Locate the cell with the specified text and output its (x, y) center coordinate. 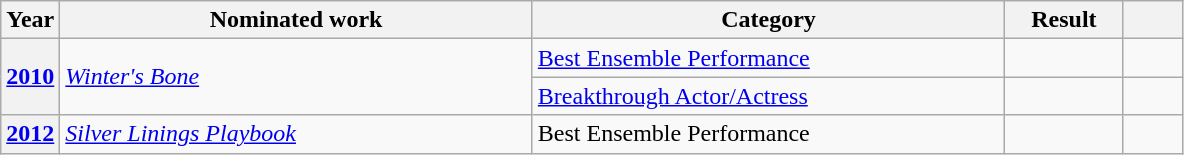
Breakthrough Actor/Actress (768, 96)
Winter's Bone (296, 77)
Nominated work (296, 20)
Result (1064, 20)
2010 (30, 77)
Silver Linings Playbook (296, 134)
2012 (30, 134)
Category (768, 20)
Year (30, 20)
